Identify which cell holds the provided text, then report its [X, Y] central coordinate. 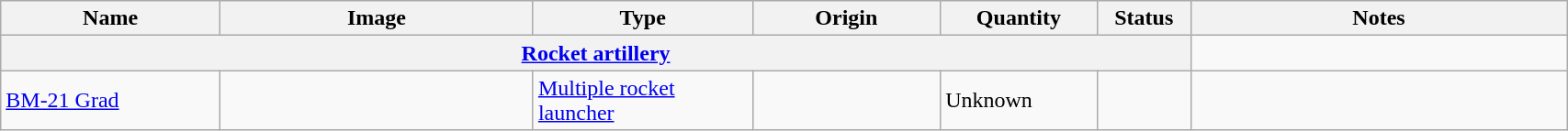
Notes [1378, 18]
Quantity [1019, 18]
BM-21 Grad [110, 101]
Name [110, 18]
Multiple rocket launcher [643, 101]
Origin [847, 18]
Type [643, 18]
Rocket artillery [596, 53]
Status [1144, 18]
Unknown [1019, 101]
Image [377, 18]
